Detect which cell encompasses the target text, then output its (X, Y) center coordinate. 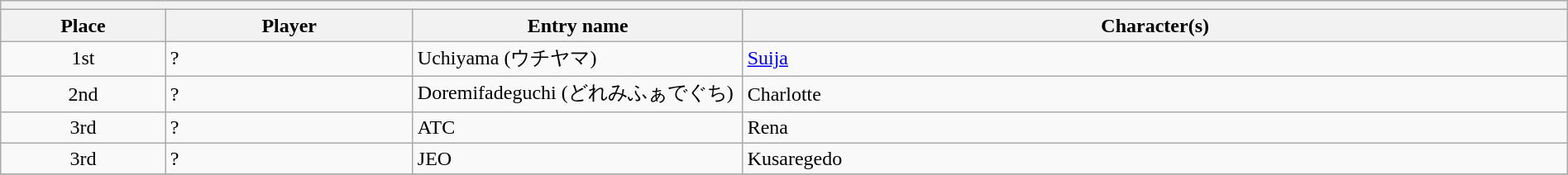
Charlotte (1154, 94)
JEO (577, 158)
ATC (577, 127)
1st (83, 59)
Rena (1154, 127)
2nd (83, 94)
Uchiyama (ウチヤマ) (577, 59)
Character(s) (1154, 26)
Place (83, 26)
Player (289, 26)
Entry name (577, 26)
Suija (1154, 59)
Kusaregedo (1154, 158)
Doremifadeguchi (どれみふぁでぐち) (577, 94)
